Return [x, y] of the center of cell containing provided text 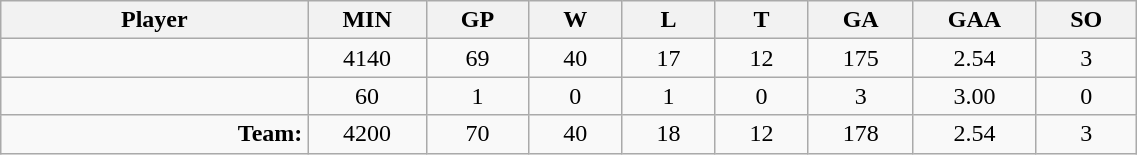
T [762, 20]
L [668, 20]
175 [860, 58]
3.00 [974, 96]
GA [860, 20]
Player [154, 20]
70 [477, 134]
GAA [974, 20]
4200 [367, 134]
W [576, 20]
18 [668, 134]
GP [477, 20]
17 [668, 58]
MIN [367, 20]
178 [860, 134]
69 [477, 58]
4140 [367, 58]
Team: [154, 134]
SO [1086, 20]
60 [367, 96]
